Return (x, y) of the center of cell containing provided text 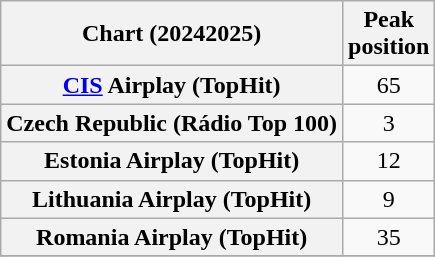
3 (389, 123)
Romania Airplay (TopHit) (172, 237)
Lithuania Airplay (TopHit) (172, 199)
Peakposition (389, 34)
9 (389, 199)
CIS Airplay (TopHit) (172, 85)
35 (389, 237)
Czech Republic (Rádio Top 100) (172, 123)
Chart (20242025) (172, 34)
12 (389, 161)
Estonia Airplay (TopHit) (172, 161)
65 (389, 85)
